Extract the (x, y) coordinate from the center of the cell holding the provided text.  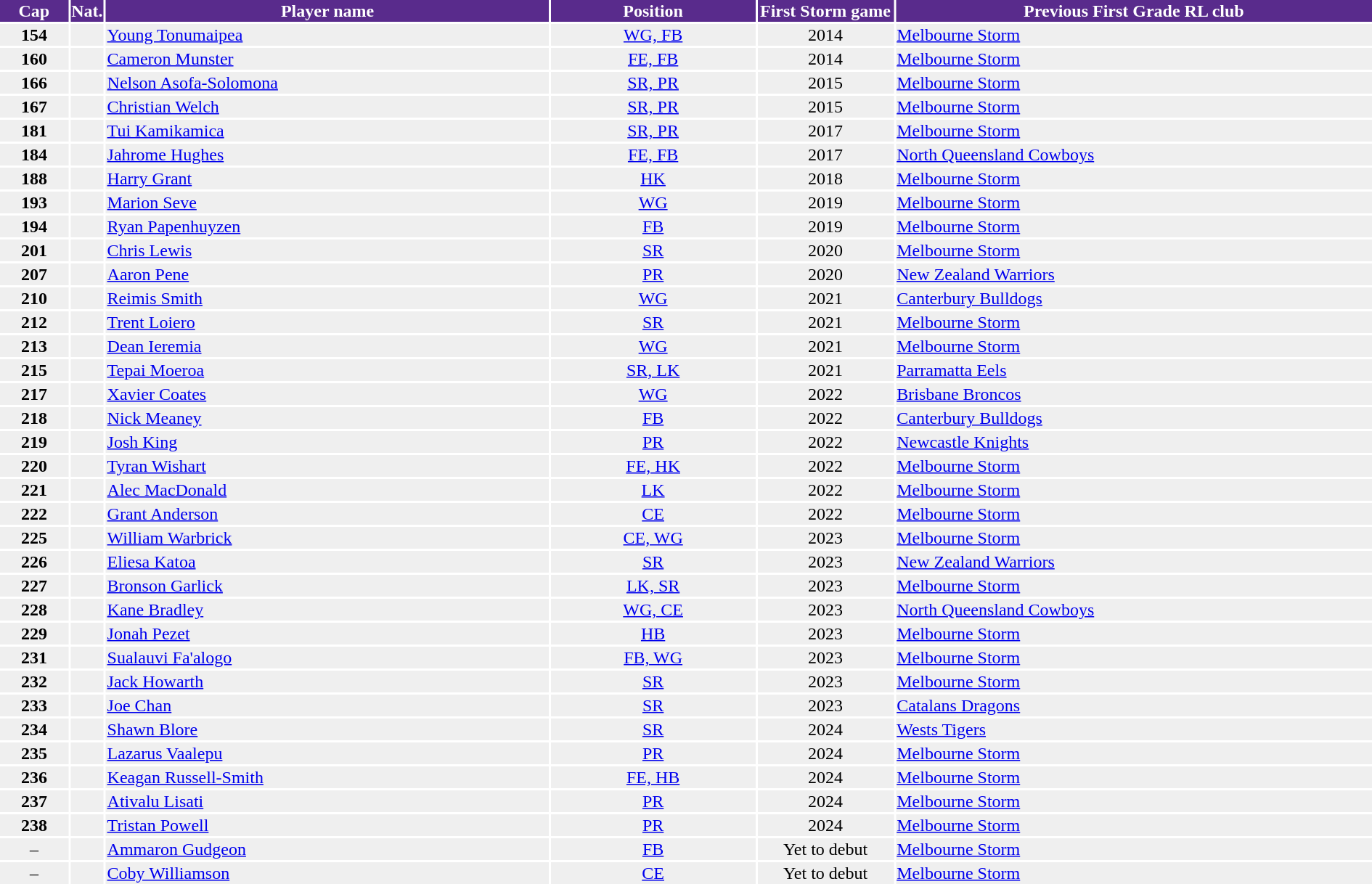
Newcastle Knights (1134, 442)
Eliesa Katoa (327, 562)
Player name (327, 11)
Ammaron Gudgeon (327, 849)
Xavier Coates (327, 394)
238 (34, 825)
Keagan Russell-Smith (327, 777)
Josh King (327, 442)
193 (34, 202)
Christian Welch (327, 107)
Jonah Pezet (327, 634)
236 (34, 777)
Wests Tigers (1134, 729)
Position (653, 11)
166 (34, 83)
201 (34, 250)
First Storm game (825, 11)
Jahrome Hughes (327, 155)
229 (34, 634)
Grant Anderson (327, 514)
Nelson Asofa-Solomona (327, 83)
Aaron Pene (327, 274)
Ryan Papenhuyzen (327, 226)
Cameron Munster (327, 59)
Tepai Moeroa (327, 370)
228 (34, 610)
222 (34, 514)
235 (34, 753)
233 (34, 705)
Sualauvi Fa'alogo (327, 658)
207 (34, 274)
219 (34, 442)
FE, HK (653, 466)
Kane Bradley (327, 610)
Lazarus Vaalepu (327, 753)
226 (34, 562)
WG, FB (653, 35)
Tristan Powell (327, 825)
Dean Ieremia (327, 346)
221 (34, 490)
Reimis Smith (327, 298)
Young Tonumaipea (327, 35)
184 (34, 155)
Bronson Garlick (327, 586)
2018 (825, 179)
Catalans Dragons (1134, 705)
Tyran Wishart (327, 466)
LK (653, 490)
Harry Grant (327, 179)
Jack Howarth (327, 682)
Previous First Grade RL club (1134, 11)
Brisbane Broncos (1134, 394)
232 (34, 682)
Ativalu Lisati (327, 801)
FB, WG (653, 658)
225 (34, 538)
Coby Williamson (327, 873)
234 (34, 729)
213 (34, 346)
Chris Lewis (327, 250)
210 (34, 298)
167 (34, 107)
Joe Chan (327, 705)
Nat. (87, 11)
Tui Kamikamica (327, 131)
194 (34, 226)
154 (34, 35)
220 (34, 466)
218 (34, 418)
227 (34, 586)
Cap (34, 11)
231 (34, 658)
Marion Seve (327, 202)
237 (34, 801)
HB (653, 634)
212 (34, 322)
FE, HB (653, 777)
181 (34, 131)
WG, CE (653, 610)
LK, SR (653, 586)
Trent Loiero (327, 322)
SR, LK (653, 370)
217 (34, 394)
Nick Meaney (327, 418)
215 (34, 370)
HK (653, 179)
160 (34, 59)
William Warbrick (327, 538)
Shawn Blore (327, 729)
188 (34, 179)
Alec MacDonald (327, 490)
CE, WG (653, 538)
Parramatta Eels (1134, 370)
